Return [x, y] of the center of cell containing provided text 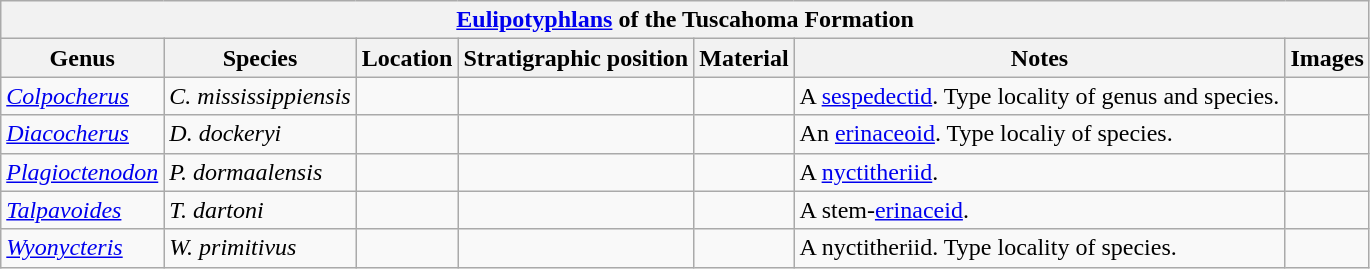
A stem-erinaceid. [1040, 210]
Diacocherus [82, 134]
W. primitivus [260, 248]
Plagioctenodon [82, 172]
Location [407, 58]
P. dormaalensis [260, 172]
T. dartoni [260, 210]
Talpavoides [82, 210]
Genus [82, 58]
A nyctitheriid. Type locality of species. [1040, 248]
A sespedectid. Type locality of genus and species. [1040, 96]
Species [260, 58]
Stratigraphic position [576, 58]
A nyctitheriid. [1040, 172]
Notes [1040, 58]
Material [744, 58]
Colpocherus [82, 96]
Wyonycteris [82, 248]
Eulipotyphlans of the Tuscahoma Formation [686, 20]
D. dockeryi [260, 134]
C. mississippiensis [260, 96]
Images [1327, 58]
An erinaceoid. Type localiy of species. [1040, 134]
